Pinpoint the cell where the given text exists, returning its [x, y] midpoint coordinate. 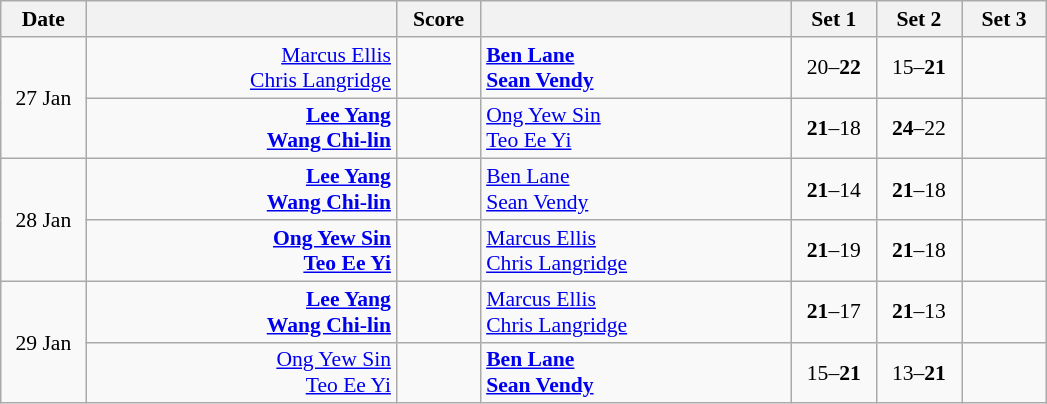
29 Jan [44, 342]
24–22 [918, 128]
27 Jan [44, 98]
21–14 [834, 190]
20–22 [834, 68]
21–13 [918, 312]
Score [438, 19]
Date [44, 19]
21–17 [834, 312]
28 Jan [44, 220]
Set 3 [1004, 19]
Set 2 [918, 19]
Set 1 [834, 19]
21–19 [834, 250]
13–21 [918, 372]
